Return (x, y) of the center of cell containing provided text 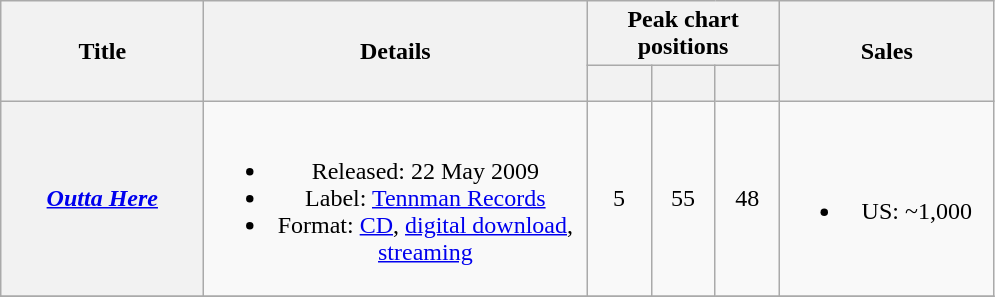
55 (683, 198)
US: ~1,000 (886, 198)
5 (619, 198)
48 (747, 198)
Released: 22 May 2009Label: Tennman RecordsFormat: CD, digital download, streaming (396, 198)
Peak chart positions (683, 34)
Outta Here (102, 198)
Title (102, 52)
Sales (886, 52)
Details (396, 52)
